Return (X, Y) of the center of cell containing provided text 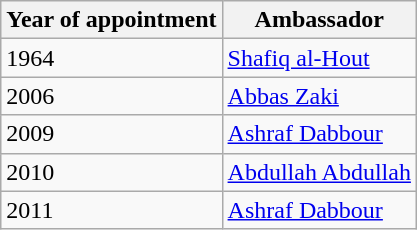
Year of appointment (112, 20)
Shafiq al-Hout (319, 58)
1964 (112, 58)
2009 (112, 134)
Abbas Zaki (319, 96)
2011 (112, 210)
2006 (112, 96)
Ambassador (319, 20)
Abdullah Abdullah (319, 172)
2010 (112, 172)
